Capture the cell that displays the provided text and extract its (X, Y) central coordinate. 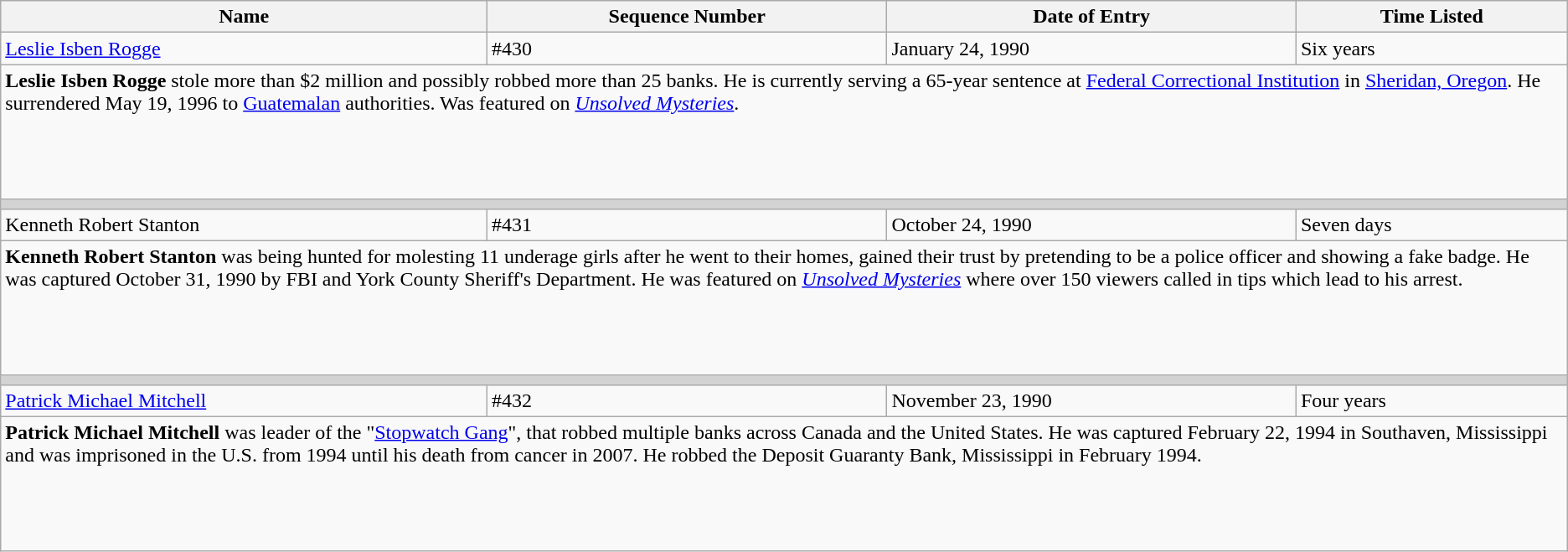
Name (245, 17)
Seven days (1431, 224)
Four years (1431, 400)
October 24, 1990 (1092, 224)
#432 (687, 400)
Time Listed (1431, 17)
January 24, 1990 (1092, 49)
#430 (687, 49)
Leslie Isben Rogge (245, 49)
Sequence Number (687, 17)
Patrick Michael Mitchell (245, 400)
Date of Entry (1092, 17)
#431 (687, 224)
Kenneth Robert Stanton (245, 224)
November 23, 1990 (1092, 400)
Six years (1431, 49)
